Detect which cell encompasses the target text, then output its (X, Y) center coordinate. 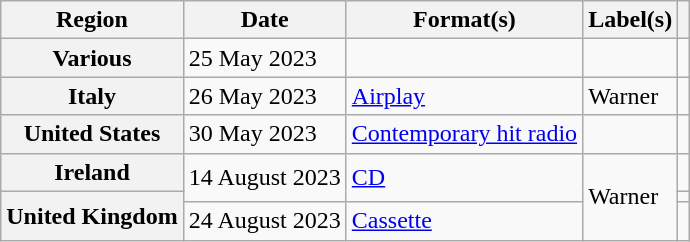
Format(s) (464, 20)
25 May 2023 (264, 58)
Italy (92, 96)
30 May 2023 (264, 134)
24 August 2023 (264, 221)
Contemporary hit radio (464, 134)
26 May 2023 (264, 96)
Region (92, 20)
Date (264, 20)
Cassette (464, 221)
Ireland (92, 172)
United States (92, 134)
14 August 2023 (264, 178)
Label(s) (630, 20)
United Kingdom (92, 216)
Airplay (464, 96)
CD (464, 178)
Various (92, 58)
